Locate the cell with the specified text and output its (x, y) center coordinate. 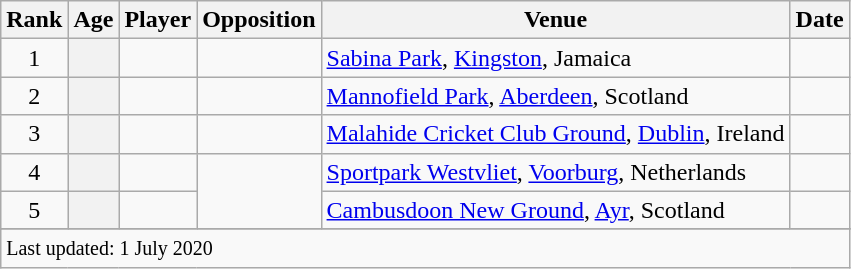
Date (820, 20)
Last updated: 1 July 2020 (425, 248)
3 (34, 134)
1 (34, 58)
2 (34, 96)
Venue (556, 20)
Age (94, 20)
Mannofield Park, Aberdeen, Scotland (556, 96)
5 (34, 210)
Sabina Park, Kingston, Jamaica (556, 58)
4 (34, 172)
Sportpark Westvliet, Voorburg, Netherlands (556, 172)
Rank (34, 20)
Cambusdoon New Ground, Ayr, Scotland (556, 210)
Malahide Cricket Club Ground, Dublin, Ireland (556, 134)
Player (158, 20)
Opposition (259, 20)
